Detect which cell encompasses the target text, then output its [X, Y] center coordinate. 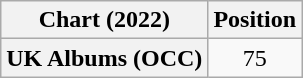
Position [255, 20]
75 [255, 58]
Chart (2022) [104, 20]
UK Albums (OCC) [104, 58]
